From the cell containing the given text, extract its center point as [x, y] coordinate. 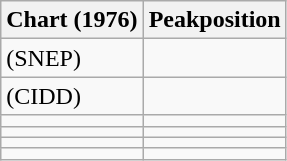
Chart (1976) [72, 20]
(CIDD) [72, 96]
Peakposition [214, 20]
(SNEP) [72, 58]
